Identify which cell holds the provided text, then report its (x, y) central coordinate. 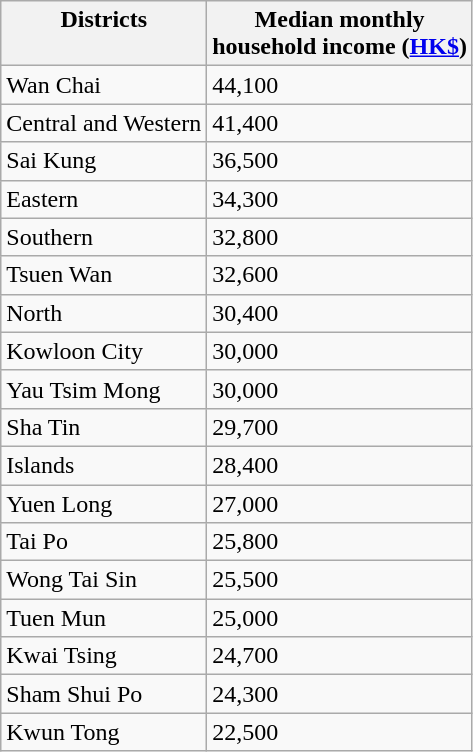
27,000 (340, 503)
Tai Po (104, 542)
Sai Kung (104, 161)
28,400 (340, 465)
44,100 (340, 85)
32,600 (340, 275)
30,400 (340, 313)
25,800 (340, 542)
24,300 (340, 694)
Kwun Tong (104, 732)
Sha Tin (104, 427)
Yau Tsim Mong (104, 389)
Eastern (104, 199)
Central and Western (104, 123)
Islands (104, 465)
North (104, 313)
Kowloon City (104, 351)
36,500 (340, 161)
Districts (104, 34)
Yuen Long (104, 503)
32,800 (340, 237)
24,700 (340, 656)
Sham Shui Po (104, 694)
Wong Tai Sin (104, 580)
Kwai Tsing (104, 656)
Wan Chai (104, 85)
Tsuen Wan (104, 275)
Median monthlyhousehold income (HK$) (340, 34)
29,700 (340, 427)
34,300 (340, 199)
22,500 (340, 732)
Tuen Mun (104, 618)
41,400 (340, 123)
25,000 (340, 618)
25,500 (340, 580)
Southern (104, 237)
